Scan for the cell matching the given text and deliver its [X, Y] coordinate at center. 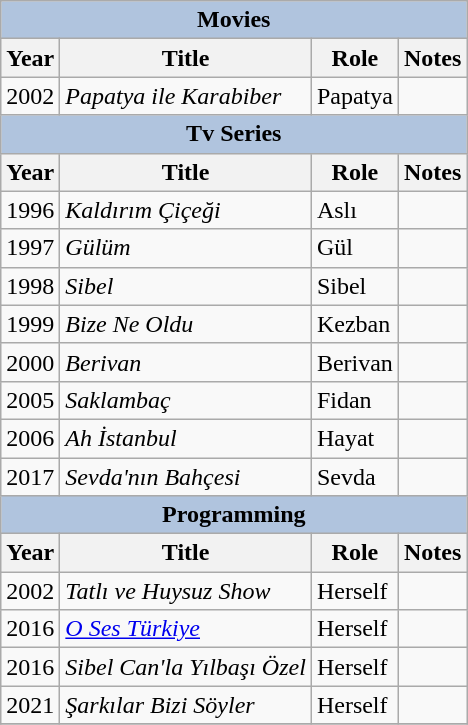
Sevda'nın Bahçesi [186, 477]
2017 [30, 477]
Kezban [354, 324]
2006 [30, 438]
Papatya ile Karabiber [186, 96]
Ah İstanbul [186, 438]
Hayat [354, 438]
Sevda [354, 477]
1996 [30, 210]
Tatlı ve Huysuz Show [186, 591]
Bize Ne Oldu [186, 324]
1999 [30, 324]
O Ses Türkiye [186, 629]
Aslı [354, 210]
Tv Series [234, 134]
Programming [234, 515]
Fidan [354, 400]
Sibel Can'la Yılbaşı Özel [186, 667]
Movies [234, 20]
2005 [30, 400]
Kaldırım Çiçeği [186, 210]
1997 [30, 248]
1998 [30, 286]
2000 [30, 362]
Gülüm [186, 248]
Şarkılar Bizi Söyler [186, 705]
Saklambaç [186, 400]
Gül [354, 248]
2021 [30, 705]
Papatya [354, 96]
